Find where the given text appears and provide that cell's center as [x, y] coordinate. 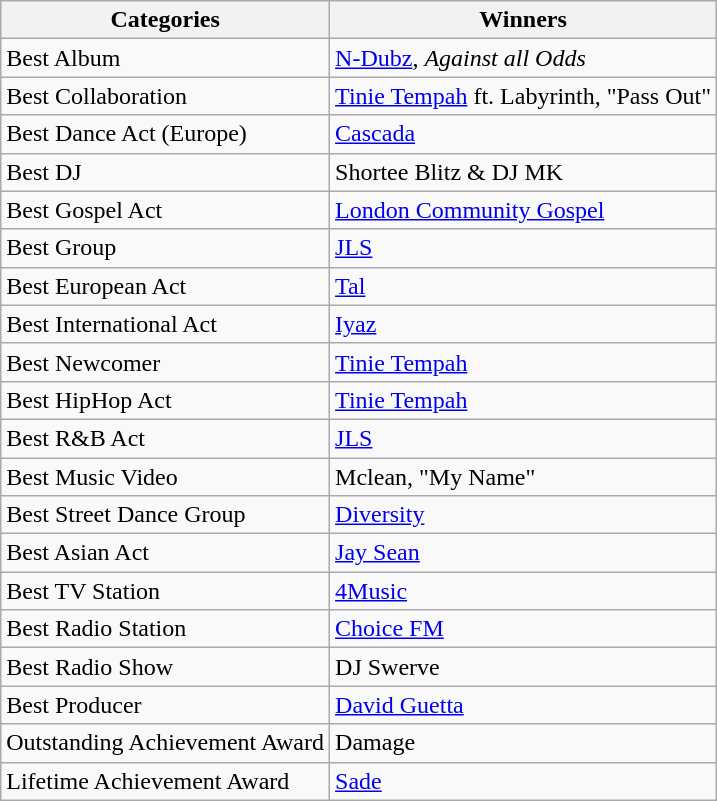
Best HipHop Act [166, 400]
London Community Gospel [524, 210]
N-Dubz, Against all Odds [524, 58]
Damage [524, 743]
Best Newcomer [166, 362]
Best Gospel Act [166, 210]
Shortee Blitz & DJ MK [524, 172]
Categories [166, 20]
Best Album [166, 58]
Winners [524, 20]
Tal [524, 286]
David Guetta [524, 705]
Best European Act [166, 286]
Best Dance Act (Europe) [166, 134]
Choice FM [524, 629]
Mclean, "My Name" [524, 477]
Best Street Dance Group [166, 515]
Best Collaboration [166, 96]
Cascada [524, 134]
Best Producer [166, 705]
Best Radio Show [166, 667]
Tinie Tempah ft. Labyrinth, "Pass Out" [524, 96]
Best TV Station [166, 591]
Lifetime Achievement Award [166, 781]
Best International Act [166, 324]
Sade [524, 781]
Best Radio Station [166, 629]
Best Music Video [166, 477]
Outstanding Achievement Award [166, 743]
4Music [524, 591]
Best Group [166, 248]
Jay Sean [524, 553]
Best DJ [166, 172]
DJ Swerve [524, 667]
Diversity [524, 515]
Best R&B Act [166, 438]
Iyaz [524, 324]
Best Asian Act [166, 553]
